Output the [X, Y] coordinate of the center of the cell containing the given text.  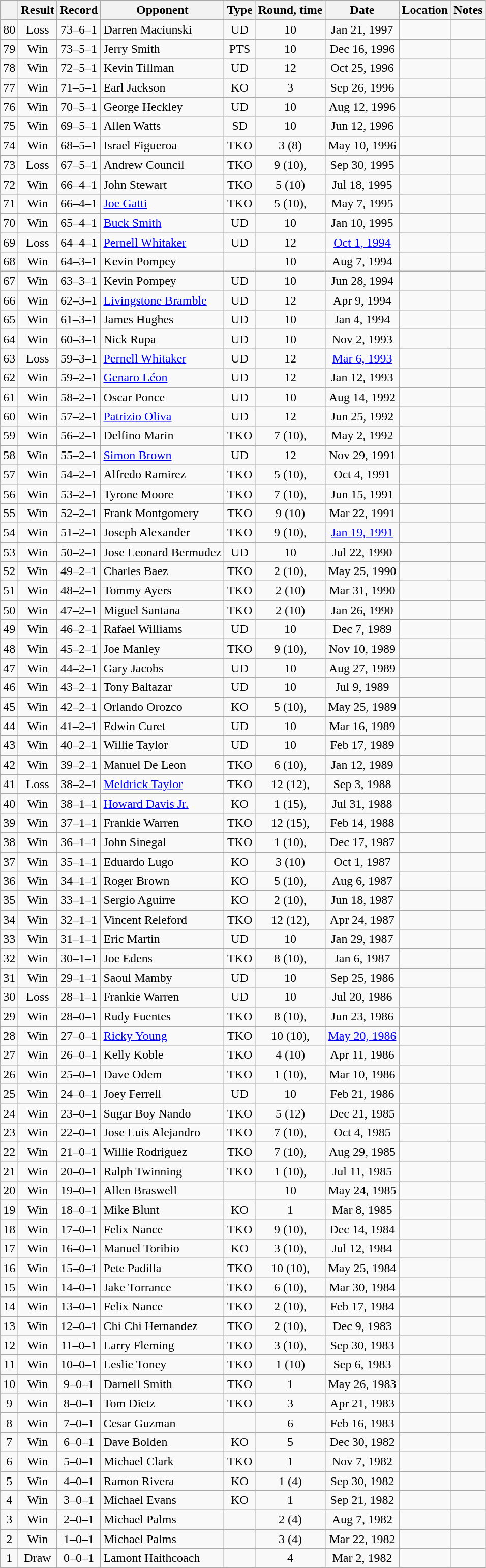
Frank Montgomery [163, 513]
Allen Watts [163, 126]
48 [9, 649]
May 10, 1996 [362, 145]
Feb 14, 1988 [362, 823]
Rafael Williams [163, 629]
33–1–1 [79, 900]
3 (8) [290, 145]
9–0–1 [79, 1384]
Howard Davis Jr. [163, 803]
SD [240, 126]
Jan 26, 1990 [362, 610]
Jose Luis Alejandro [163, 1132]
41–2–1 [79, 726]
Jan 10, 1995 [362, 223]
Mar 2, 1982 [362, 1558]
23 [9, 1132]
Vincent Releford [163, 920]
Mar 10, 1986 [362, 1074]
Kevin Tillman [163, 68]
43–2–1 [79, 687]
Oct 4, 1991 [362, 474]
25 [9, 1094]
2 [9, 1539]
55–2–1 [79, 455]
Jun 12, 1996 [362, 126]
Ralph Twinning [163, 1171]
Sugar Boy Nando [163, 1113]
27 [9, 1055]
Andrew Council [163, 165]
57–2–1 [79, 416]
59–3–1 [79, 358]
James Hughes [163, 320]
55 [9, 513]
25–0–1 [79, 1074]
Jerry Smith [163, 49]
69 [9, 243]
Sep 25, 1986 [362, 978]
Willie Taylor [163, 745]
Aug 6, 1987 [362, 881]
65–4–1 [79, 223]
Michael Evans [163, 1500]
13–0–1 [79, 1307]
Jul 12, 1984 [362, 1249]
Dec 30, 1982 [362, 1442]
Earl Jackson [163, 87]
May 25, 1984 [362, 1268]
33 [9, 939]
Gary Jacobs [163, 668]
59 [9, 436]
40 [9, 803]
28–0–1 [79, 1016]
53 [9, 552]
38–1–1 [79, 803]
1 (15), [290, 803]
74 [9, 145]
61–3–1 [79, 320]
Apr 11, 1986 [362, 1055]
24–0–1 [79, 1094]
Date [362, 10]
Dec 14, 1984 [362, 1229]
60–3–1 [79, 339]
Chi Chi Hernandez [163, 1326]
26 [9, 1074]
Jun 18, 1987 [362, 900]
35 [9, 900]
31 [9, 978]
3–0–1 [79, 1500]
14 [9, 1307]
20 [9, 1191]
Mar 30, 1984 [362, 1287]
16 [9, 1268]
Kelly Koble [163, 1055]
15–0–1 [79, 1268]
Apr 21, 1983 [362, 1403]
49–2–1 [79, 571]
65 [9, 320]
67–5–1 [79, 165]
40–2–1 [79, 745]
Rudy Fuentes [163, 1016]
54 [9, 532]
Notes [468, 10]
1–0–1 [79, 1539]
17–0–1 [79, 1229]
Round, time [290, 10]
1 (4) [290, 1481]
4–0–1 [79, 1481]
42–2–1 [79, 707]
Allen Braswell [163, 1191]
27–0–1 [79, 1036]
Jan 6, 1987 [362, 958]
Sep 30, 1982 [362, 1481]
50 [9, 610]
62–3–1 [79, 300]
Jul 18, 1995 [362, 184]
Eric Martin [163, 939]
Israel Figueroa [163, 145]
Feb 17, 1984 [362, 1307]
Jul 20, 1986 [362, 997]
22–0–1 [79, 1132]
42 [9, 765]
Michael Clark [163, 1461]
Oscar Ponce [163, 397]
34–1–1 [79, 881]
23–0–1 [79, 1113]
Leslie Toney [163, 1365]
21 [9, 1171]
Sep 30, 1983 [362, 1345]
Nov 2, 1993 [362, 339]
Tommy Ayers [163, 591]
72–5–1 [79, 68]
Aug 7, 1982 [362, 1520]
57 [9, 474]
Jan 21, 1997 [362, 29]
30–1–1 [79, 958]
Oct 4, 1985 [362, 1132]
Jul 9, 1989 [362, 687]
Dec 21, 1985 [362, 1113]
Type [240, 10]
37–1–1 [79, 823]
8–0–1 [79, 1403]
41 [9, 784]
Jun 23, 1986 [362, 1016]
14–0–1 [79, 1287]
52 [9, 571]
Sergio Aguirre [163, 900]
Joey Ferrell [163, 1094]
50–2–1 [79, 552]
5 (10) [290, 184]
Joseph Alexander [163, 532]
Ricky Young [163, 1036]
72 [9, 184]
Dec 16, 1996 [362, 49]
Patrizio Oliva [163, 416]
Buck Smith [163, 223]
Sep 26, 1996 [362, 87]
16–0–1 [79, 1249]
9 [9, 1403]
Meldrick Taylor [163, 784]
Sep 6, 1983 [362, 1365]
Sep 3, 1988 [362, 784]
45–2–1 [79, 649]
47 [9, 668]
64 [9, 339]
Charles Baez [163, 571]
Mar 16, 1989 [362, 726]
Apr 24, 1987 [362, 920]
39 [9, 823]
Oct 1, 1994 [362, 243]
9 (10) [290, 513]
12 (15), [290, 823]
32–1–1 [79, 920]
May 24, 1985 [362, 1191]
46 [9, 687]
0–0–1 [79, 1558]
66 [9, 300]
70–5–1 [79, 107]
Simon Brown [163, 455]
56 [9, 494]
Oct 25, 1996 [362, 68]
45 [9, 707]
28 [9, 1036]
Livingstone Bramble [163, 300]
1 (10) [290, 1365]
Mar 6, 1993 [362, 358]
56–2–1 [79, 436]
Roger Brown [163, 881]
7–0–1 [79, 1423]
Mar 22, 1991 [362, 513]
6–0–1 [79, 1442]
PTS [240, 49]
Record [79, 10]
29–1–1 [79, 978]
Jul 31, 1988 [362, 803]
78 [9, 68]
Lamont Haithcoach [163, 1558]
Sep 21, 1982 [362, 1500]
3 (10) [290, 862]
Mar 31, 1990 [362, 591]
69–5–1 [79, 126]
28–1–1 [79, 997]
60 [9, 416]
Dave Odem [163, 1074]
58–2–1 [79, 397]
Ramon Rivera [163, 1481]
Aug 12, 1996 [362, 107]
Eduardo Lugo [163, 862]
11–0–1 [79, 1345]
Location [425, 10]
Saoul Mamby [163, 978]
13 [9, 1326]
Darnell Smith [163, 1384]
May 20, 1986 [362, 1036]
17 [9, 1249]
Aug 27, 1989 [362, 668]
Miguel Santana [163, 610]
Willie Rodriguez [163, 1152]
2–0–1 [79, 1520]
Result [38, 10]
24 [9, 1113]
63 [9, 358]
4 (10) [290, 1055]
8 [9, 1423]
48–2–1 [79, 591]
Genaro Léon [163, 378]
Manuel Toribio [163, 1249]
Tyrone Moore [163, 494]
Feb 21, 1986 [362, 1094]
Pete Padilla [163, 1268]
44 [9, 726]
19–0–1 [79, 1191]
73–6–1 [79, 29]
11 [9, 1365]
Aug 14, 1992 [362, 397]
38 [9, 842]
70 [9, 223]
Draw [38, 1558]
Nov 7, 1982 [362, 1461]
Jun 28, 1994 [362, 281]
Mike Blunt [163, 1210]
Dave Bolden [163, 1442]
Joe Edens [163, 958]
75 [9, 126]
Jun 15, 1991 [362, 494]
Oct 1, 1987 [362, 862]
51–2–1 [79, 532]
21–0–1 [79, 1152]
30 [9, 997]
46–2–1 [79, 629]
Aug 7, 1994 [362, 262]
47–2–1 [79, 610]
May 25, 1989 [362, 707]
18 [9, 1229]
77 [9, 87]
Jake Torrance [163, 1287]
Joe Manley [163, 649]
34 [9, 920]
Larry Fleming [163, 1345]
John Sinegal [163, 842]
7 [9, 1442]
68 [9, 262]
May 2, 1992 [362, 436]
67 [9, 281]
George Heckley [163, 107]
22 [9, 1152]
61 [9, 397]
5–0–1 [79, 1461]
Dec 9, 1983 [362, 1326]
64–3–1 [79, 262]
29 [9, 1016]
32 [9, 958]
62 [9, 378]
54–2–1 [79, 474]
37 [9, 862]
Jun 25, 1992 [362, 416]
Mar 22, 1982 [362, 1539]
Feb 16, 1983 [362, 1423]
20–0–1 [79, 1171]
38–2–1 [79, 784]
44–2–1 [79, 668]
Aug 29, 1985 [362, 1152]
64–4–1 [79, 243]
Feb 17, 1989 [362, 745]
Jul 11, 1985 [362, 1171]
Mar 8, 1985 [362, 1210]
May 7, 1995 [362, 203]
Jose Leonard Bermudez [163, 552]
73 [9, 165]
Jan 12, 1993 [362, 378]
Darren Maciunski [163, 29]
79 [9, 49]
80 [9, 29]
39–2–1 [79, 765]
58 [9, 455]
Opponent [163, 10]
Jul 22, 1990 [362, 552]
Joe Gatti [163, 203]
71–5–1 [79, 87]
Apr 9, 1994 [362, 300]
May 26, 1983 [362, 1384]
10–0–1 [79, 1365]
43 [9, 745]
Cesar Guzman [163, 1423]
Jan 4, 1994 [362, 320]
Alfredo Ramirez [163, 474]
73–5–1 [79, 49]
51 [9, 591]
Nick Rupa [163, 339]
Nov 29, 1991 [362, 455]
53–2–1 [79, 494]
Delfino Marin [163, 436]
Jan 12, 1989 [362, 765]
2 (4) [290, 1520]
Orlando Orozco [163, 707]
5 (12) [290, 1113]
Tom Dietz [163, 1403]
John Stewart [163, 184]
71 [9, 203]
Edwin Curet [163, 726]
59–2–1 [79, 378]
63–3–1 [79, 281]
35–1–1 [79, 862]
49 [9, 629]
68–5–1 [79, 145]
36–1–1 [79, 842]
18–0–1 [79, 1210]
Jan 29, 1987 [362, 939]
36 [9, 881]
19 [9, 1210]
15 [9, 1287]
12–0–1 [79, 1326]
52–2–1 [79, 513]
3 (4) [290, 1539]
Jan 19, 1991 [362, 532]
76 [9, 107]
Nov 10, 1989 [362, 649]
Dec 17, 1987 [362, 842]
26–0–1 [79, 1055]
Tony Baltazar [163, 687]
31–1–1 [79, 939]
May 25, 1990 [362, 571]
Dec 7, 1989 [362, 629]
Sep 30, 1995 [362, 165]
Manuel De Leon [163, 765]
